Locate the cell with the specified text and output its (x, y) center coordinate. 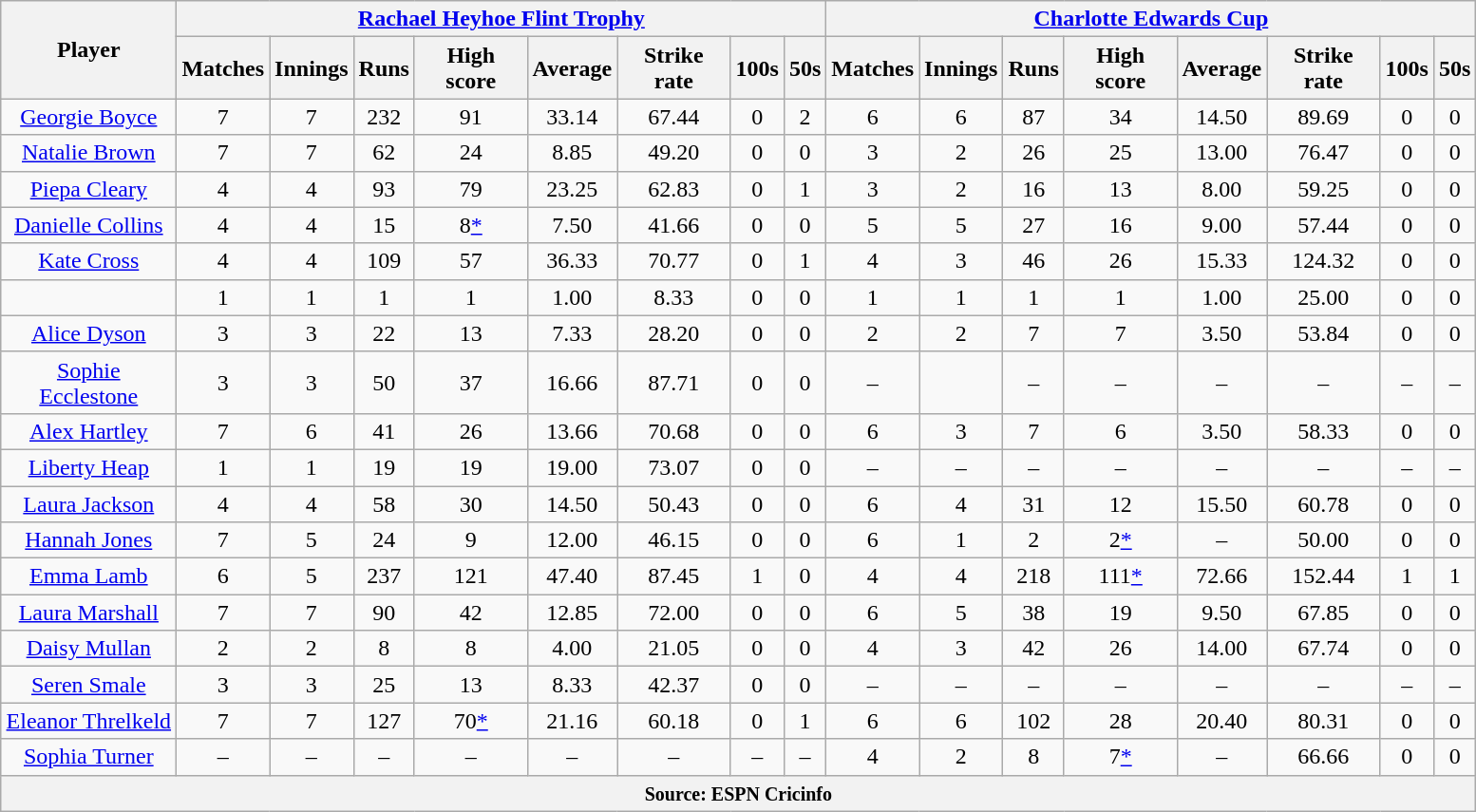
93 (384, 189)
50 (384, 382)
12.85 (572, 613)
50.43 (674, 504)
66.66 (1324, 757)
67.74 (1324, 649)
36.33 (572, 261)
76.47 (1324, 153)
46 (1033, 261)
79 (471, 189)
73.07 (674, 467)
9.50 (1221, 613)
Alex Hartley (89, 431)
237 (384, 576)
57.44 (1324, 225)
30 (471, 504)
Laura Jackson (89, 504)
41 (384, 431)
14.00 (1221, 649)
8.00 (1221, 189)
49.20 (674, 153)
87.71 (674, 382)
12.00 (572, 540)
90 (384, 613)
13.66 (572, 431)
89.69 (1324, 117)
22 (384, 333)
46.15 (674, 540)
Danielle Collins (89, 225)
218 (1033, 576)
Georgie Boyce (89, 117)
7.50 (572, 225)
15 (384, 225)
Seren Smale (89, 685)
57 (471, 261)
15.50 (1221, 504)
Sophia Turner (89, 757)
121 (471, 576)
41.66 (674, 225)
16.66 (572, 382)
7.33 (572, 333)
20.40 (1221, 721)
Laura Marshall (89, 613)
127 (384, 721)
9 (471, 540)
28 (1121, 721)
58 (384, 504)
53.84 (1324, 333)
232 (384, 117)
8.85 (572, 153)
47.40 (572, 576)
Rachael Heyhoe Flint Trophy (501, 19)
8* (471, 225)
67.85 (1324, 613)
58.33 (1324, 431)
31 (1033, 504)
Charlotte Edwards Cup (1151, 19)
87.45 (674, 576)
Hannah Jones (89, 540)
21.05 (674, 649)
19.00 (572, 467)
124.32 (1324, 261)
37 (471, 382)
152.44 (1324, 576)
Liberty Heap (89, 467)
2* (1121, 540)
34 (1121, 117)
Sophie Ecclestone (89, 382)
109 (384, 261)
Natalie Brown (89, 153)
62 (384, 153)
50.00 (1324, 540)
Kate Cross (89, 261)
21.16 (572, 721)
Player (89, 49)
23.25 (572, 189)
33.14 (572, 117)
Emma Lamb (89, 576)
7* (1121, 757)
13.00 (1221, 153)
67.44 (674, 117)
27 (1033, 225)
70* (471, 721)
9.00 (1221, 225)
87 (1033, 117)
60.18 (674, 721)
4.00 (572, 649)
Piepa Cleary (89, 189)
80.31 (1324, 721)
62.83 (674, 189)
Daisy Mullan (89, 649)
Alice Dyson (89, 333)
38 (1033, 613)
70.77 (674, 261)
59.25 (1324, 189)
72.00 (674, 613)
25.00 (1324, 297)
42.37 (674, 685)
Eleanor Threlkeld (89, 721)
111* (1121, 576)
12 (1121, 504)
70.68 (674, 431)
60.78 (1324, 504)
102 (1033, 721)
91 (471, 117)
Source: ESPN Cricinfo (739, 793)
28.20 (674, 333)
15.33 (1221, 261)
72.66 (1221, 576)
